Output the [X, Y] coordinate of the center of the cell containing the given text.  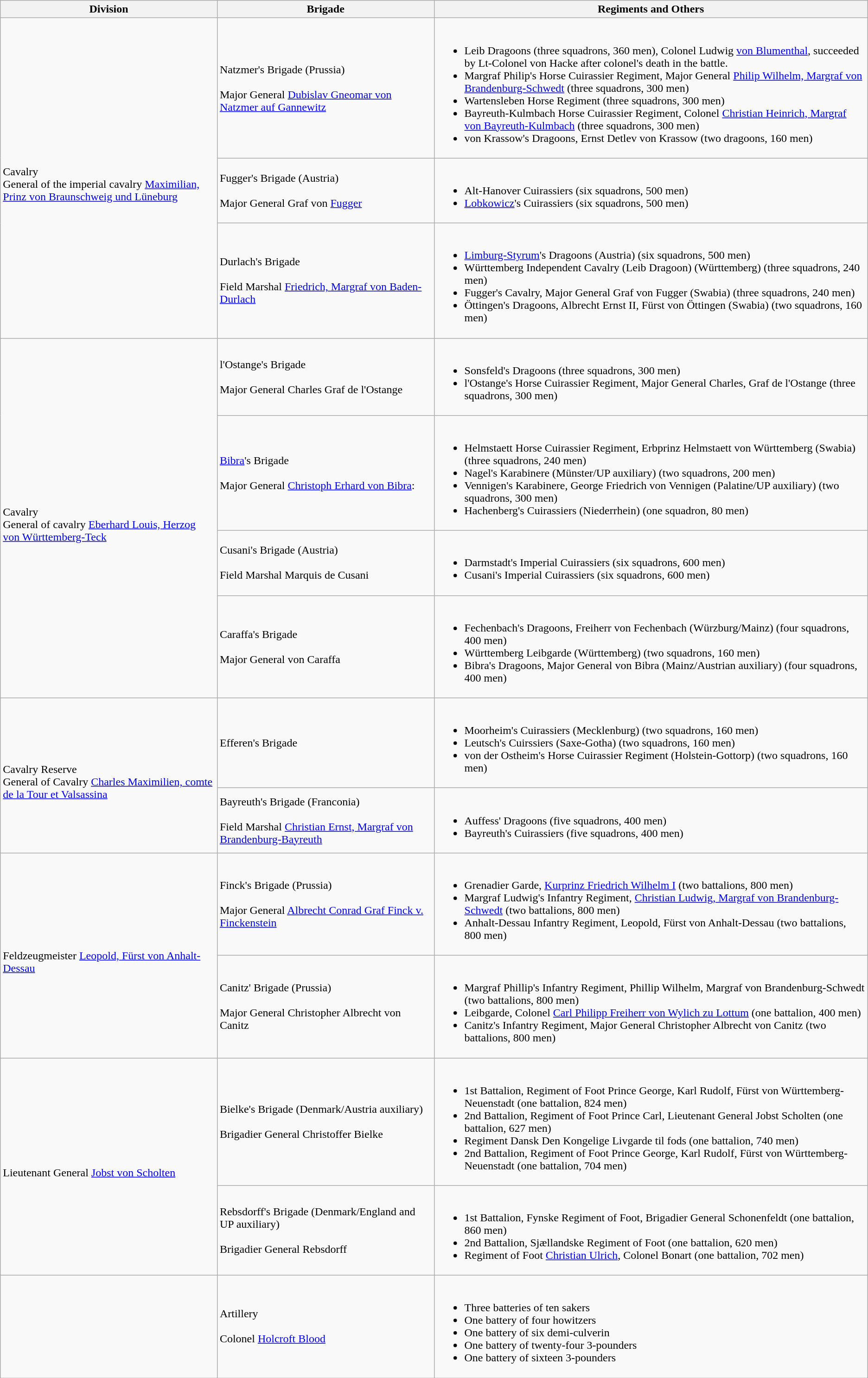
Bielke's Brigade (Denmark/Austria auxiliary) Brigadier General Christoffer Bielke [325, 1122]
Caraffa's Brigade Major General von Caraffa [325, 646]
Cavalry Reserve General of Cavalry Charles Maximilien, comte de la Tour et Valsassina [109, 775]
Durlach's Brigade Field Marshal Friedrich, Margraf von Baden-Durlach [325, 281]
Alt-Hanover Cuirassiers (six squadrons, 500 men)Lobkowicz's Cuirassiers (six squadrons, 500 men) [651, 191]
Darmstadt's Imperial Cuirassiers (six squadrons, 600 men)Cusani's Imperial Cuirassiers (six squadrons, 600 men) [651, 563]
Natzmer's Brigade (Prussia) Major General Dubislav Gneomar von Natzmer auf Gannewitz [325, 88]
Lieutenant General Jobst von Scholten [109, 1167]
Feldzeugmeister Leopold, Fürst von Anhalt-Dessau [109, 955]
Bayreuth's Brigade (Franconia) Field Marshal Christian Ernst, Margraf von Brandenburg-Bayreuth [325, 820]
Finck's Brigade (Prussia) Major General Albrecht Conrad Graf Finck v. Finckenstein [325, 904]
Rebsdorff's Brigade (Denmark/England and UP auxiliary) Brigadier General Rebsdorff [325, 1231]
Brigade [325, 9]
Bibra's Brigade Major General Christoph Erhard von Bibra: [325, 473]
Artillery Colonel Holcroft Blood [325, 1327]
Cusani's Brigade (Austria) Field Marshal Marquis de Cusani [325, 563]
Regiments and Others [651, 9]
l'Ostange's Brigade Major General Charles Graf de l'Ostange [325, 376]
Fugger's Brigade (Austria) Major General Graf von Fugger [325, 191]
Efferen's Brigade [325, 743]
Canitz' Brigade (Prussia) Major General Christopher Albrecht von Canitz [325, 1006]
Cavalry General of the imperial cavalry Maximilian, Prinz von Braunschweig und Lüneburg [109, 178]
Cavalry General of cavalry Eberhard Louis, Herzog von Württemberg-Teck [109, 518]
Division [109, 9]
Auffess' Dragoons (five squadrons, 400 men)Bayreuth's Cuirassiers (five squadrons, 400 men) [651, 820]
